Search for the cell housing the specified text and yield its [X, Y] center coordinate. 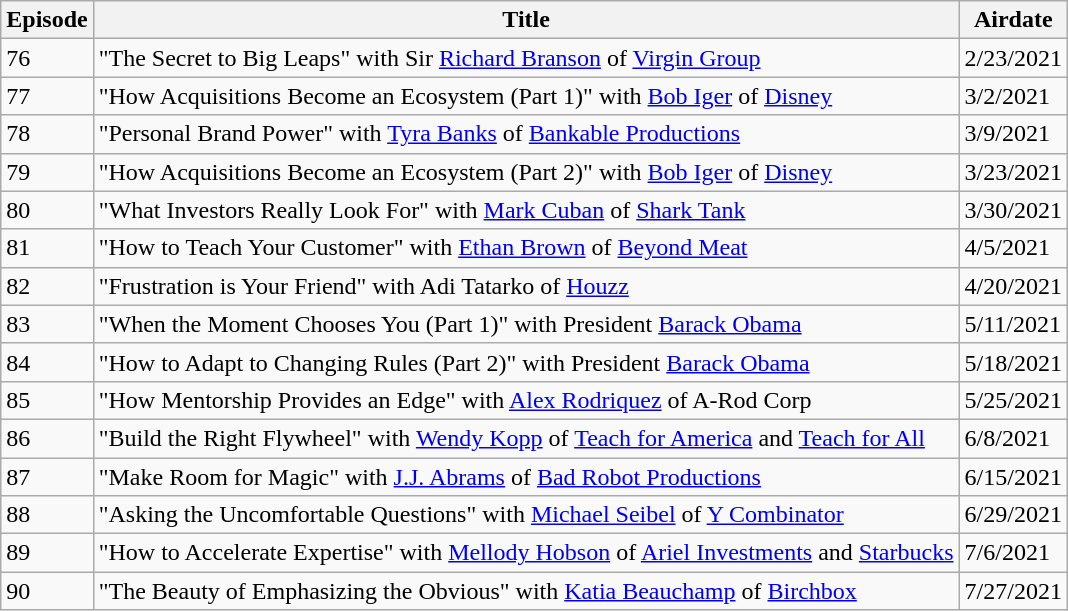
87 [47, 477]
86 [47, 438]
79 [47, 172]
3/30/2021 [1013, 210]
83 [47, 324]
85 [47, 400]
Episode [47, 20]
"How Mentorship Provides an Edge" with Alex Rodriquez of A-Rod Corp [526, 400]
78 [47, 134]
76 [47, 58]
89 [47, 553]
"When the Moment Chooses You (Part 1)" with President Barack Obama [526, 324]
"Make Room for Magic" with J.J. Abrams of Bad Robot Productions [526, 477]
"How to Accelerate Expertise" with Mellody Hobson of Ariel Investments and Starbucks [526, 553]
6/15/2021 [1013, 477]
90 [47, 591]
"How to Adapt to Changing Rules (Part 2)" with President Barack Obama [526, 362]
84 [47, 362]
5/18/2021 [1013, 362]
"The Beauty of Emphasizing the Obvious" with Katia Beauchamp of Birchbox [526, 591]
3/23/2021 [1013, 172]
3/2/2021 [1013, 96]
"How to Teach Your Customer" with Ethan Brown of Beyond Meat [526, 248]
"Asking the Uncomfortable Questions" with Michael Seibel of Y Combinator [526, 515]
7/6/2021 [1013, 553]
5/11/2021 [1013, 324]
6/29/2021 [1013, 515]
"The Secret to Big Leaps" with Sir Richard Branson of Virgin Group [526, 58]
"Personal Brand Power" with Tyra Banks of Bankable Productions [526, 134]
"Frustration is Your Friend" with Adi Tatarko of Houzz [526, 286]
4/20/2021 [1013, 286]
3/9/2021 [1013, 134]
88 [47, 515]
"How Acquisitions Become an Ecosystem (Part 1)" with Bob Iger of Disney [526, 96]
81 [47, 248]
5/25/2021 [1013, 400]
Airdate [1013, 20]
6/8/2021 [1013, 438]
"What Investors Really Look For" with Mark Cuban of Shark Tank [526, 210]
"How Acquisitions Become an Ecosystem (Part 2)" with Bob Iger of Disney [526, 172]
4/5/2021 [1013, 248]
80 [47, 210]
77 [47, 96]
82 [47, 286]
7/27/2021 [1013, 591]
2/23/2021 [1013, 58]
Title [526, 20]
"Build the Right Flywheel" with Wendy Kopp of Teach for America and Teach for All [526, 438]
